For the text-containing cell, return its midpoint in (X, Y) coordinate format. 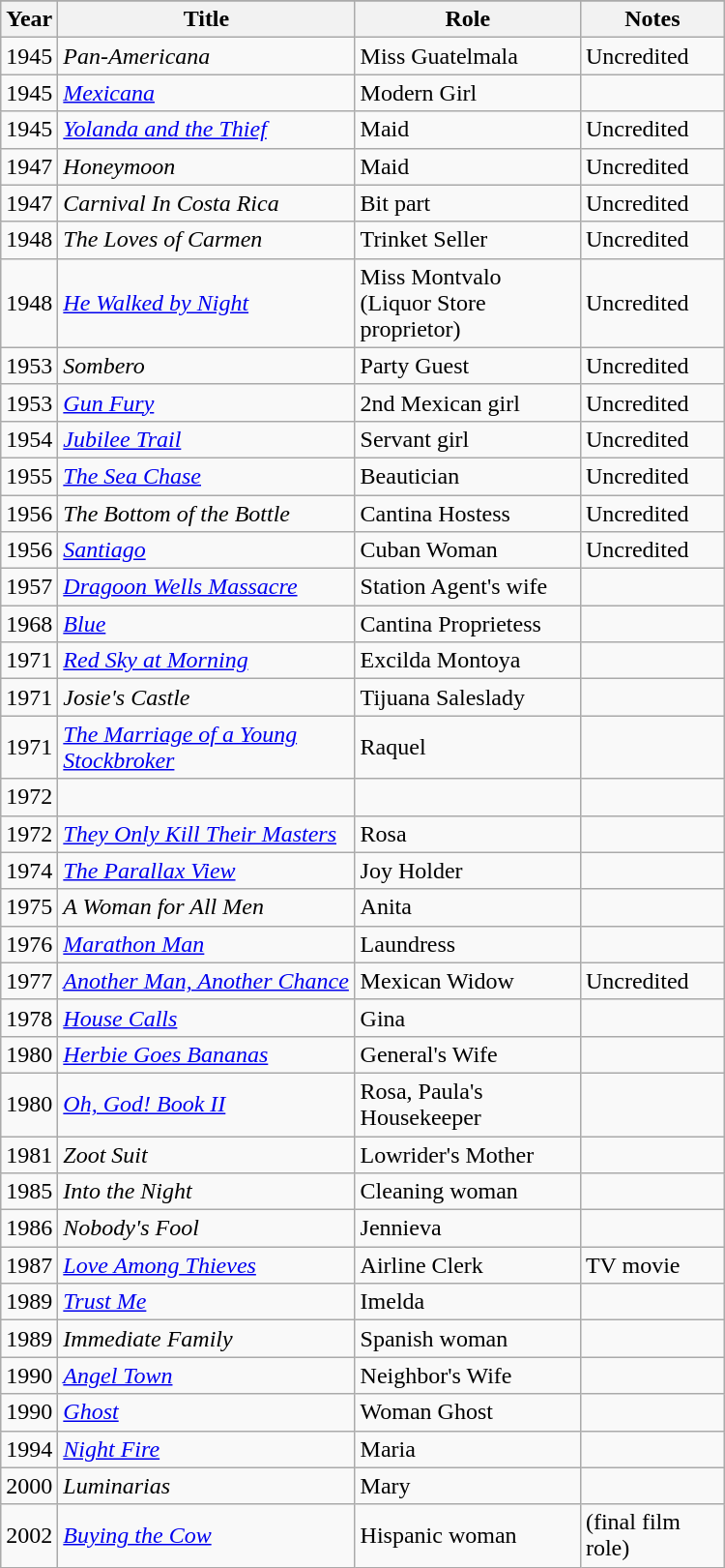
Herbie Goes Bananas (207, 1054)
Nobody's Fool (207, 1228)
Mexican Widow (468, 981)
Station Agent's wife (468, 587)
Carnival In Costa Rica (207, 203)
Gun Fury (207, 402)
Gina (468, 1018)
A Woman for All Men (207, 907)
Joy Holder (468, 871)
Honeymoon (207, 166)
1985 (29, 1192)
Rosa (468, 834)
2000 (29, 1486)
Into the Night (207, 1192)
Cleaning woman (468, 1192)
Luminarias (207, 1486)
Mary (468, 1486)
Miss Guatelmala (468, 56)
Role (468, 19)
Lowrider's Mother (468, 1154)
Imelda (468, 1302)
Yolanda and the Thief (207, 130)
1977 (29, 981)
General's Wife (468, 1054)
Title (207, 19)
Pan-Americana (207, 56)
The Bottom of the Bottle (207, 514)
1976 (29, 944)
1986 (29, 1228)
Laundress (468, 944)
Bit part (468, 203)
1974 (29, 871)
Trinket Seller (468, 240)
Oh, God! Book II (207, 1105)
Blue (207, 624)
Excilda Montoya (468, 661)
Marathon Man (207, 944)
Love Among Thieves (207, 1265)
Mexicana (207, 93)
1954 (29, 439)
Year (29, 19)
Santiago (207, 550)
Anita (468, 907)
Rosa, Paula's Housekeeper (468, 1105)
TV movie (652, 1265)
They Only Kill Their Masters (207, 834)
1981 (29, 1154)
Immediate Family (207, 1339)
2002 (29, 1536)
1957 (29, 587)
Jubilee Trail (207, 439)
Dragoon Wells Massacre (207, 587)
2nd Mexican girl (468, 402)
1968 (29, 624)
Angel Town (207, 1376)
The Parallax View (207, 871)
Another Man, Another Chance (207, 981)
Miss Montvalo(Liquor Store proprietor) (468, 303)
Ghost (207, 1412)
Cantina Hostess (468, 514)
Woman Ghost (468, 1412)
Sombero (207, 366)
Spanish woman (468, 1339)
1978 (29, 1018)
1975 (29, 907)
Red Sky at Morning (207, 661)
(final film role) (652, 1536)
Tijuana Saleslady (468, 697)
1987 (29, 1265)
Airline Clerk (468, 1265)
The Marriage of a Young Stockbroker (207, 747)
The Sea Chase (207, 476)
Modern Girl (468, 93)
Cuban Woman (468, 550)
Party Guest (468, 366)
Night Fire (207, 1449)
Jennieva (468, 1228)
Raquel (468, 747)
House Calls (207, 1018)
He Walked by Night (207, 303)
1955 (29, 476)
Josie's Castle (207, 697)
Beautician (468, 476)
Servant girl (468, 439)
Hispanic woman (468, 1536)
Notes (652, 19)
Buying the Cow (207, 1536)
1994 (29, 1449)
Neighbor's Wife (468, 1376)
The Loves of Carmen (207, 240)
Zoot Suit (207, 1154)
Maria (468, 1449)
Cantina Proprietess (468, 624)
Trust Me (207, 1302)
